Scan for the cell matching the given text and deliver its [x, y] coordinate at center. 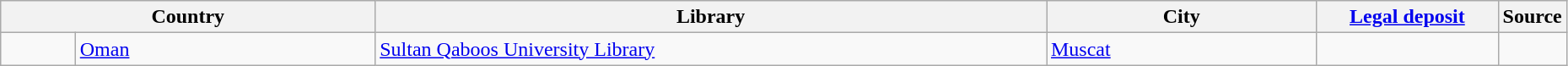
City [1181, 17]
Library [711, 17]
Sultan Qaboos University Library [711, 49]
Legal deposit [1407, 17]
Source [1532, 17]
Muscat [1181, 49]
Country [188, 17]
Oman [224, 49]
